Search for the cell housing the specified text and yield its (X, Y) center coordinate. 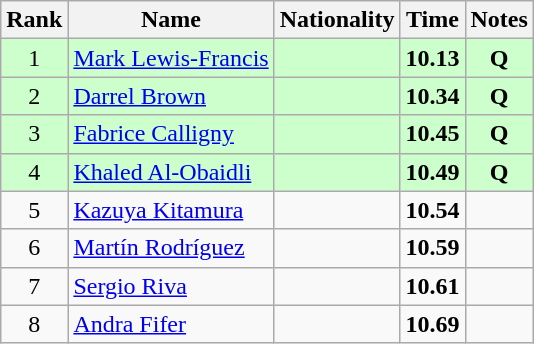
Andra Fifer (171, 324)
10.34 (432, 96)
10.59 (432, 248)
Martín Rodríguez (171, 248)
Name (171, 20)
Khaled Al-Obaidli (171, 172)
10.61 (432, 286)
10.54 (432, 210)
10.49 (432, 172)
Sergio Riva (171, 286)
1 (34, 58)
6 (34, 248)
10.69 (432, 324)
Kazuya Kitamura (171, 210)
Mark Lewis-Francis (171, 58)
Nationality (337, 20)
2 (34, 96)
Darrel Brown (171, 96)
Rank (34, 20)
10.13 (432, 58)
7 (34, 286)
Notes (499, 20)
Fabrice Calligny (171, 134)
Time (432, 20)
3 (34, 134)
4 (34, 172)
10.45 (432, 134)
8 (34, 324)
5 (34, 210)
